Locate the cell with the specified text and output its (x, y) center coordinate. 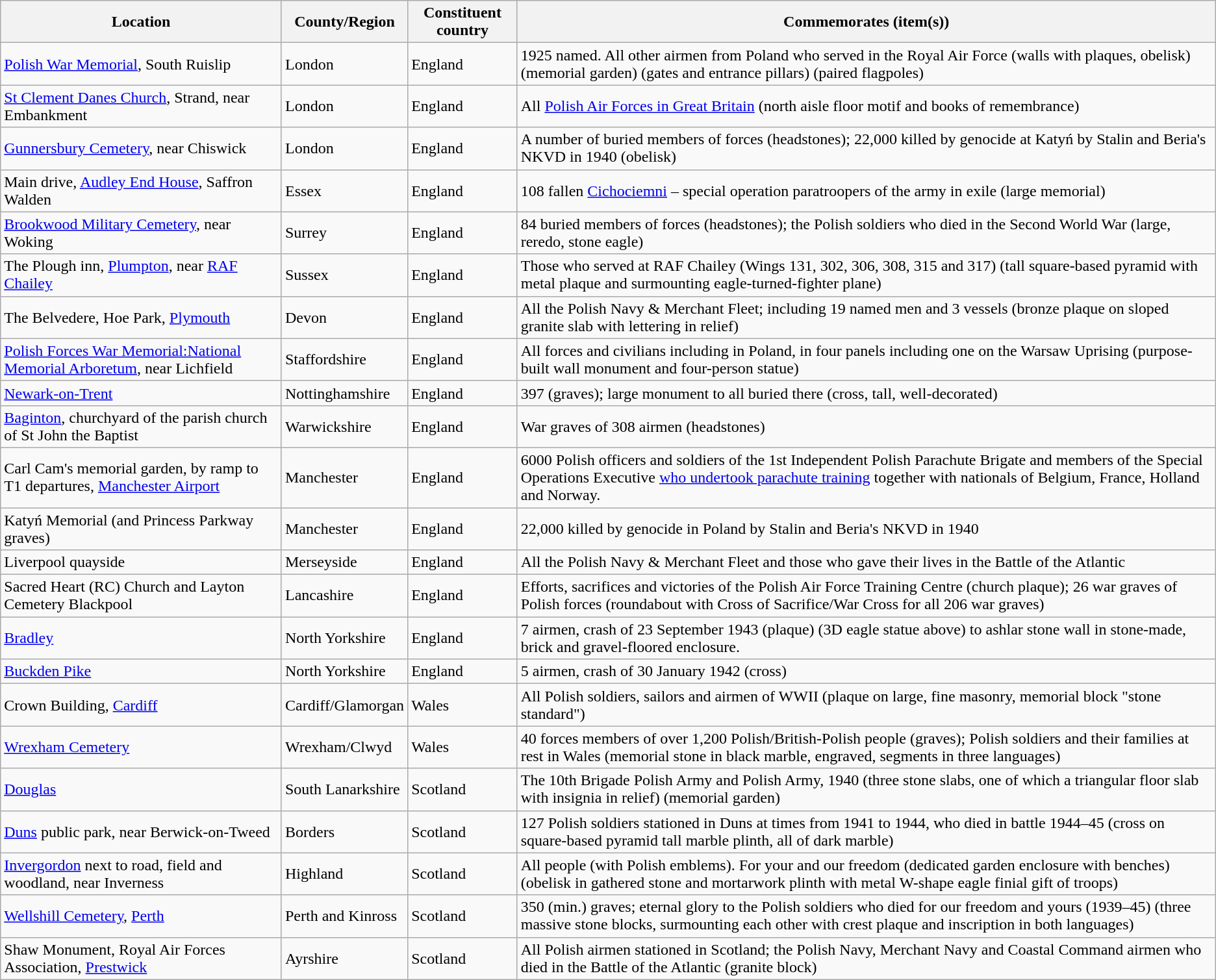
St Clement Danes Church, Strand, near Embankment (142, 107)
Wellshill Cemetery, Perth (142, 916)
Wrexham/Clwyd (344, 747)
County/Region (344, 22)
7 airmen, crash of 23 September 1943 (plaque) (3D eagle statue above) to ashlar stone wall in stone-made, brick and gravel-floored enclosure. (867, 638)
War graves of 308 airmen (headstones) (867, 426)
All the Polish Navy & Merchant Fleet and those who gave their lives in the Battle of the Atlantic (867, 562)
Lancashire (344, 596)
22,000 killed by genocide in Poland by Stalin and Beria's NKVD in 1940 (867, 529)
The Plough inn, Plumpton, near RAF Chailey (142, 275)
Shaw Monument, Royal Air Forces Association, Prestwick (142, 959)
Highland (344, 874)
Staffordshire (344, 360)
Crown Building, Cardiff (142, 705)
The Belvedere, Hoe Park, Plymouth (142, 317)
108 fallen Cichociemni – special operation paratroopers of the army in exile (large memorial) (867, 191)
Perth and Kinross (344, 916)
Borders (344, 831)
Katyń Memorial (and Princess Parkway graves) (142, 529)
Cardiff/Glamorgan (344, 705)
5 airmen, crash of 30 January 1942 (cross) (867, 672)
Ayrshire (344, 959)
Commemorates (item(s)) (867, 22)
Devon (344, 317)
Polish Forces War Memorial:National Memorial Arboretum, near Lichfield (142, 360)
Gunnersbury Cemetery, near Chiswick (142, 148)
Wrexham Cemetery (142, 747)
397 (graves); large monument to all buried there (cross, tall, well-decorated) (867, 393)
Surrey (344, 232)
Merseyside (344, 562)
Duns public park, near Berwick-on-Tweed (142, 831)
Carl Cam's memorial garden, by ramp to T1 departures, Manchester Airport (142, 477)
All Polish soldiers, sailors and airmen of WWII (plaque on large, fine masonry, memorial block "stone standard") (867, 705)
Brookwood Military Cemetery, near Woking (142, 232)
Polish War Memorial, South Ruislip (142, 64)
Essex (344, 191)
Location (142, 22)
Invergordon next to road, field and woodland, near Inverness (142, 874)
Sussex (344, 275)
Buckden Pike (142, 672)
Nottinghamshire (344, 393)
Douglas (142, 790)
Liverpool quayside (142, 562)
Sacred Heart (RC) Church and Layton Cemetery Blackpool (142, 596)
All Polish Air Forces in Great Britain (north aisle floor motif and books of remembrance) (867, 107)
Main drive, Audley End House, Saffron Walden (142, 191)
Constituent country (462, 22)
A number of buried members of forces (headstones); 22,000 killed by genocide at Katyń by Stalin and Beria's NKVD in 1940 (obelisk) (867, 148)
All the Polish Navy & Merchant Fleet; including 19 named men and 3 vessels (bronze plaque on sloped granite slab with lettering in relief) (867, 317)
Baginton, churchyard of the parish church of St John the Baptist (142, 426)
Warwickshire (344, 426)
Newark-on-Trent (142, 393)
84 buried members of forces (headstones); the Polish soldiers who died in the Second World War (large, reredo, stone eagle) (867, 232)
Bradley (142, 638)
South Lanarkshire (344, 790)
